From the cell containing the given text, extract its center point as [x, y] coordinate. 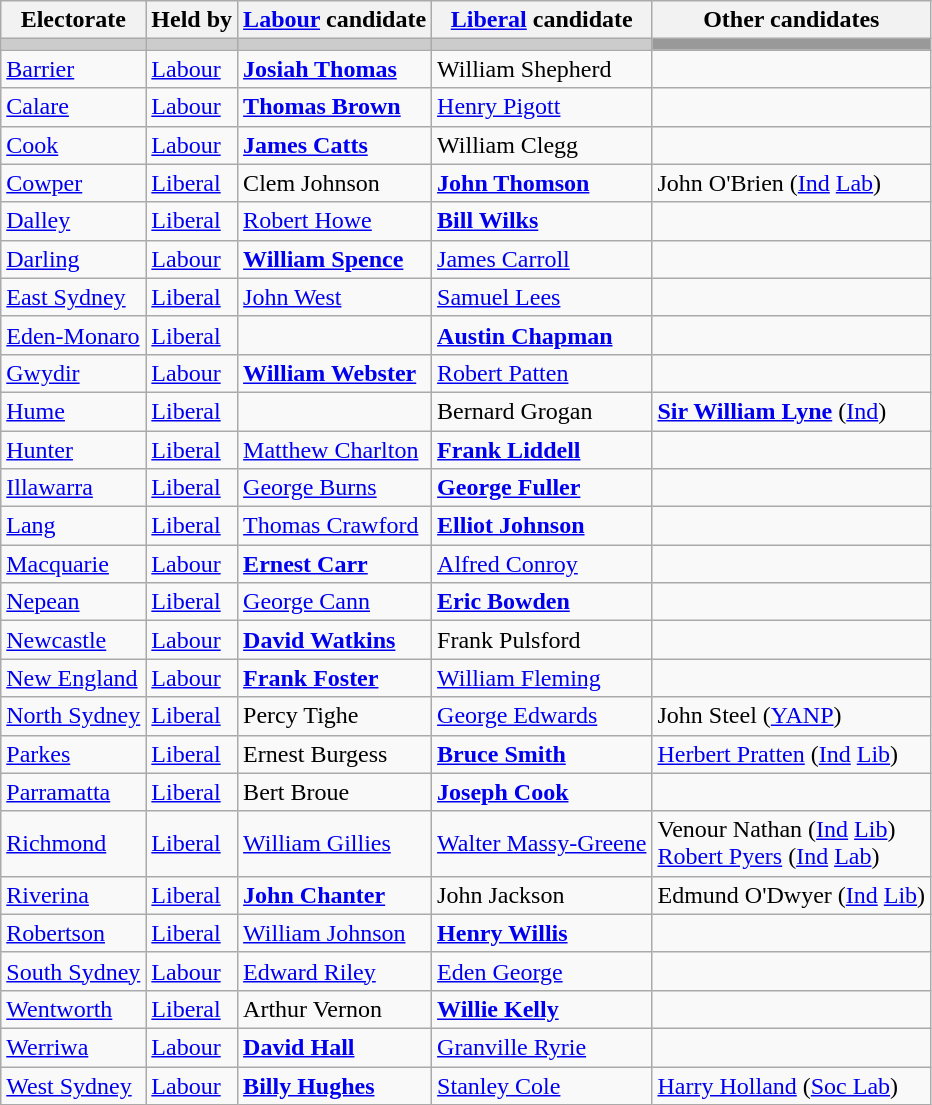
Nepean [74, 602]
James Carroll [542, 259]
Joseph Cook [542, 792]
Sir William Lyne (Ind) [792, 411]
Josiah Thomas [335, 69]
Ernest Burgess [335, 754]
Other candidates [792, 20]
Gwydir [74, 373]
Samuel Lees [542, 297]
George Burns [335, 488]
Bill Wilks [542, 221]
Willie Kelly [542, 1009]
Richmond [74, 844]
Eden-Monaro [74, 335]
Eden George [542, 971]
Herbert Pratten (Ind Lib) [792, 754]
Frank Liddell [542, 449]
Macquarie [74, 564]
Barrier [74, 69]
Parkes [74, 754]
Liberal candidate [542, 20]
Percy Tighe [335, 716]
Hunter [74, 449]
Lang [74, 526]
William Gillies [335, 844]
Cook [74, 145]
Eric Bowden [542, 602]
Edward Riley [335, 971]
East Sydney [74, 297]
Granville Ryrie [542, 1047]
Billy Hughes [335, 1085]
George Cann [335, 602]
Arthur Vernon [335, 1009]
Werriwa [74, 1047]
William Clegg [542, 145]
Alfred Conroy [542, 564]
David Hall [335, 1047]
William Webster [335, 373]
Illawarra [74, 488]
Newcastle [74, 640]
Venour Nathan (Ind Lib)Robert Pyers (Ind Lab) [792, 844]
Darling [74, 259]
John Chanter [335, 895]
Austin Chapman [542, 335]
John West [335, 297]
Electorate [74, 20]
Robertson [74, 933]
Held by [192, 20]
Robert Patten [542, 373]
Elliot Johnson [542, 526]
William Fleming [542, 678]
William Spence [335, 259]
Parramatta [74, 792]
James Catts [335, 145]
Harry Holland (Soc Lab) [792, 1085]
Frank Pulsford [542, 640]
Edmund O'Dwyer (Ind Lib) [792, 895]
Bruce Smith [542, 754]
Riverina [74, 895]
William Johnson [335, 933]
George Edwards [542, 716]
John Steel (YANP) [792, 716]
New England [74, 678]
Clem Johnson [335, 183]
Walter Massy-Greene [542, 844]
Dalley [74, 221]
John O'Brien (Ind Lab) [792, 183]
Wentworth [74, 1009]
Henry Pigott [542, 107]
Matthew Charlton [335, 449]
Thomas Crawford [335, 526]
Bernard Grogan [542, 411]
John Thomson [542, 183]
Labour candidate [335, 20]
Bert Broue [335, 792]
South Sydney [74, 971]
David Watkins [335, 640]
Calare [74, 107]
William Shepherd [542, 69]
Stanley Cole [542, 1085]
Ernest Carr [335, 564]
Thomas Brown [335, 107]
Cowper [74, 183]
North Sydney [74, 716]
Hume [74, 411]
John Jackson [542, 895]
West Sydney [74, 1085]
Frank Foster [335, 678]
Robert Howe [335, 221]
Henry Willis [542, 933]
George Fuller [542, 488]
